For the text-containing cell, return its midpoint in [x, y] coordinate format. 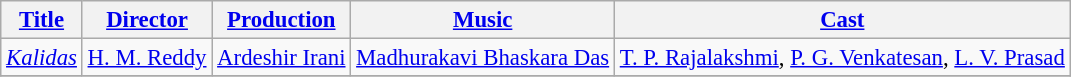
Director [147, 20]
T. P. Rajalakshmi, P. G. Venkatesan, L. V. Prasad [842, 58]
Music [483, 20]
H. M. Reddy [147, 58]
Title [42, 20]
Madhurakavi Bhaskara Das [483, 58]
Cast [842, 20]
Kalidas [42, 58]
Ardeshir Irani [282, 58]
Production [282, 20]
